Capture the cell that displays the provided text and extract its (x, y) central coordinate. 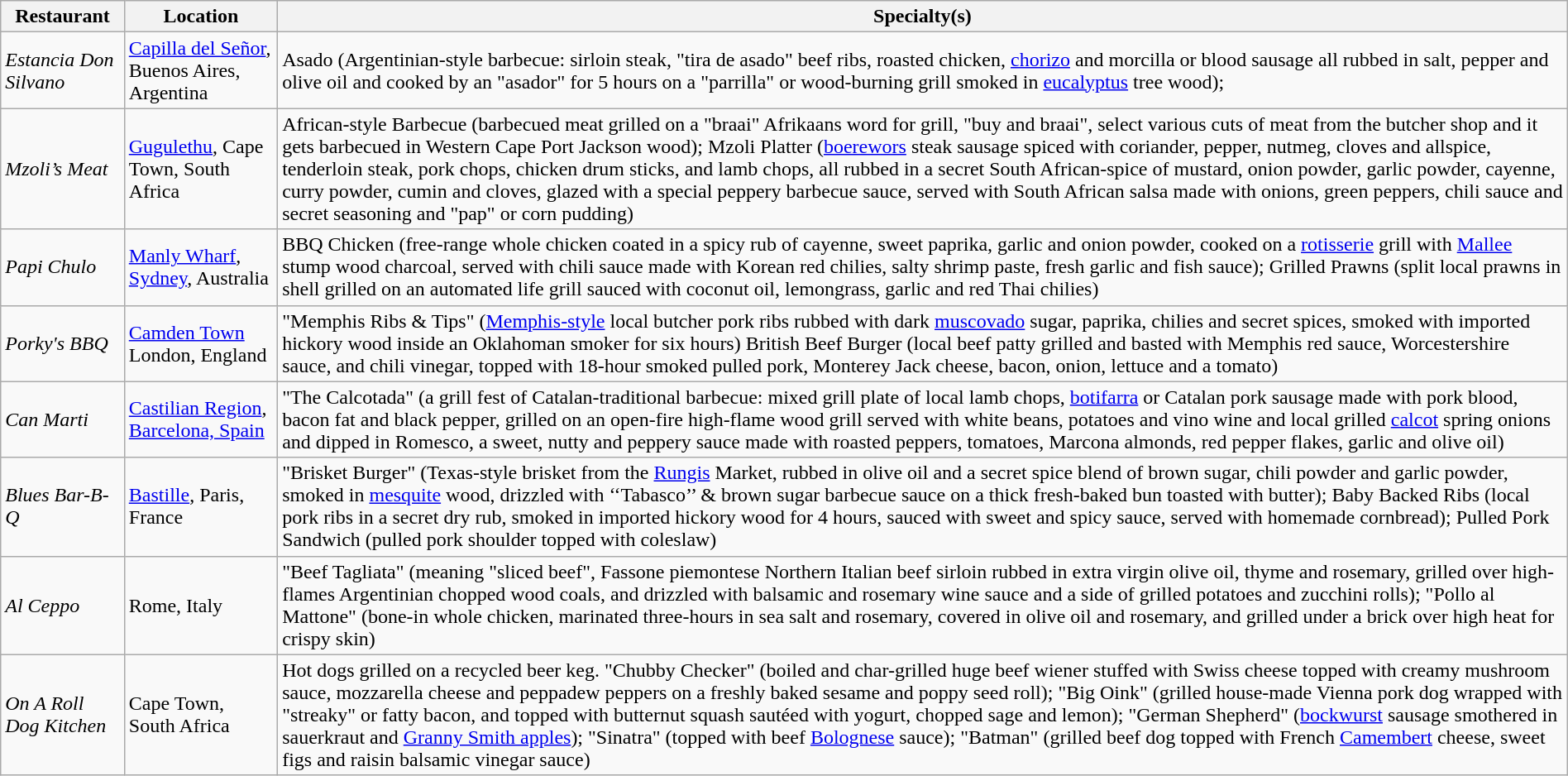
Manly Wharf, Sydney, Australia (200, 267)
Estancia Don Silvano (63, 70)
On A Roll Dog Kitchen (63, 715)
Castilian Region, Barcelona, Spain (200, 419)
Bastille, Paris, France (200, 506)
Can Marti (63, 419)
Capilla del Señor, Buenos Aires, Argentina (200, 70)
Mzoli’s Meat (63, 169)
Restaurant (63, 17)
Gugulethu, Cape Town, South Africa (200, 169)
Specialty(s) (923, 17)
Camden Town London, England (200, 343)
Cape Town, South Africa (200, 715)
Blues Bar-B-Q (63, 506)
Rome, Italy (200, 606)
Porky's BBQ (63, 343)
Al Ceppo (63, 606)
Papi Chulo (63, 267)
Location (200, 17)
